Determine the (X, Y) coordinate at the center of the cell enclosing the given text.  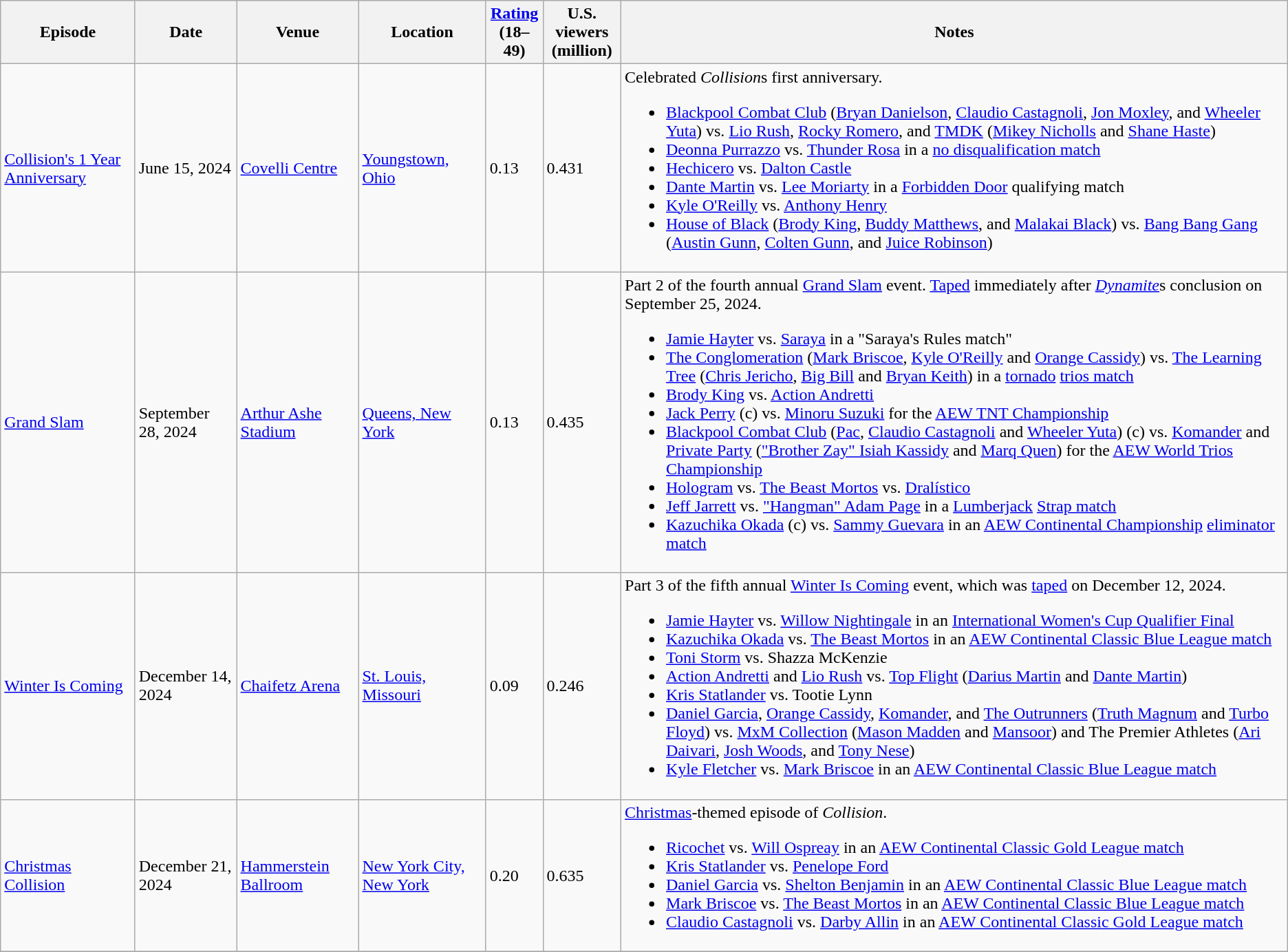
Venue (297, 32)
Date (186, 32)
Rating(18–49) (515, 32)
0.635 (582, 876)
0.435 (582, 423)
0.20 (515, 876)
Grand Slam (67, 423)
Episode (67, 32)
Location (422, 32)
June 15, 2024 (186, 168)
December 21, 2024 (186, 876)
Christmas Collision (67, 876)
0.246 (582, 686)
Winter Is Coming (67, 686)
U.S. viewers(million) (582, 32)
Collision's 1 Year Anniversary (67, 168)
Covelli Centre (297, 168)
Arthur Ashe Stadium (297, 423)
Hammerstein Ballroom (297, 876)
St. Louis, Missouri (422, 686)
Chaifetz Arena (297, 686)
December 14, 2024 (186, 686)
Queens, New York (422, 423)
0.431 (582, 168)
New York City, New York (422, 876)
Notes (955, 32)
September 28, 2024 (186, 423)
Youngstown, Ohio (422, 168)
0.09 (515, 686)
